Search for the cell housing the specified text and yield its [X, Y] center coordinate. 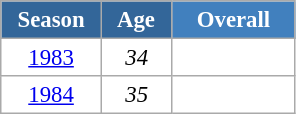
1983 [52, 58]
Overall [234, 20]
1984 [52, 95]
Age [136, 20]
Season [52, 20]
34 [136, 58]
35 [136, 95]
